Find where the given text appears and provide that cell's center as (x, y) coordinate. 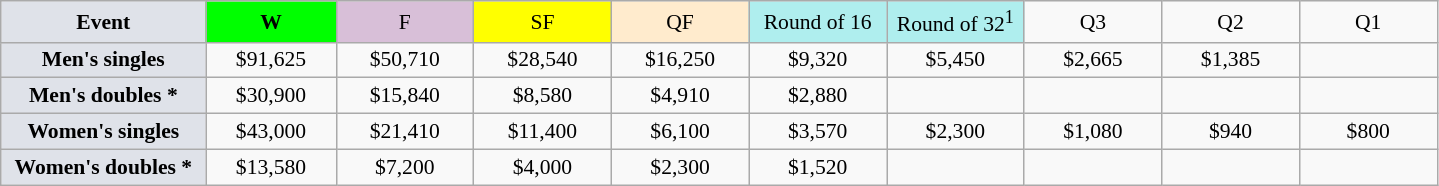
$43,000 (271, 132)
$15,840 (405, 96)
Q3 (1093, 22)
$6,100 (680, 132)
$940 (1231, 132)
$2,880 (818, 96)
$30,900 (271, 96)
$5,450 (955, 60)
W (271, 22)
$800 (1368, 132)
Women's doubles * (104, 167)
$1,080 (1093, 132)
$4,910 (680, 96)
$16,250 (680, 60)
$91,625 (271, 60)
$1,385 (1231, 60)
$50,710 (405, 60)
F (405, 22)
Round of 321 (955, 22)
Women's singles (104, 132)
Men's doubles * (104, 96)
Event (104, 22)
QF (680, 22)
$13,580 (271, 167)
Q2 (1231, 22)
$9,320 (818, 60)
$1,520 (818, 167)
SF (543, 22)
$2,665 (1093, 60)
$11,400 (543, 132)
Round of 16 (818, 22)
$21,410 (405, 132)
Q1 (1368, 22)
$8,580 (543, 96)
$7,200 (405, 167)
$3,570 (818, 132)
$4,000 (543, 167)
Men's singles (104, 60)
$28,540 (543, 60)
